Identify which cell holds the provided text, then report its (x, y) central coordinate. 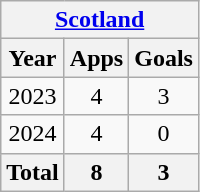
Year (33, 58)
Total (33, 172)
2023 (33, 96)
Apps (96, 58)
8 (96, 172)
Goals (164, 58)
2024 (33, 134)
Scotland (100, 20)
0 (164, 134)
